Output the (X, Y) coordinate of the center of the cell containing the given text.  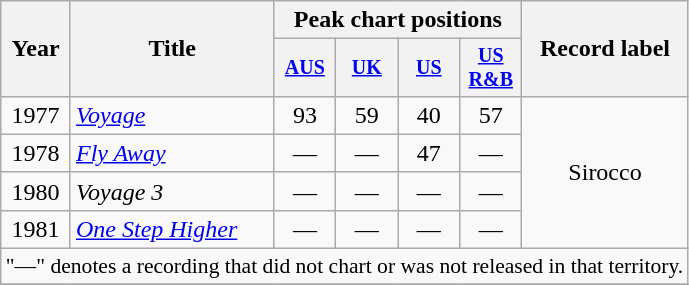
1980 (36, 191)
Fly Away (172, 153)
Voyage 3 (172, 191)
"—" denotes a recording that did not chart or was not released in that territory. (345, 267)
57 (491, 115)
USR&B (491, 68)
1981 (36, 229)
93 (305, 115)
1977 (36, 115)
47 (429, 153)
Sirocco (605, 172)
40 (429, 115)
US (429, 68)
UK (367, 68)
Year (36, 49)
Title (172, 49)
AUS (305, 68)
One Step Higher (172, 229)
1978 (36, 153)
Record label (605, 49)
Voyage (172, 115)
59 (367, 115)
Peak chart positions (398, 20)
